Extract the (x, y) coordinate from the center of the cell holding the provided text.  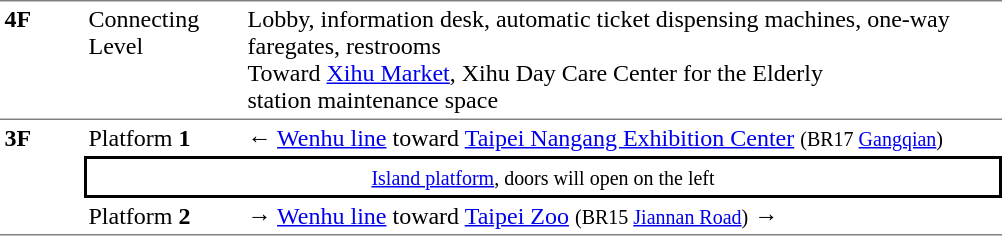
3F (42, 178)
Island platform, doors will open on the left (543, 177)
Connecting Level (164, 60)
Platform 1 (164, 138)
← Wenhu line toward Taipei Nangang Exhibition Center (BR17 Gangqian) (622, 138)
Platform 2 (164, 217)
4F (42, 60)
→ Wenhu line toward Taipei Zoo (BR15 Jiannan Road) → (622, 217)
